From the cell containing the given text, extract its center point as (X, Y) coordinate. 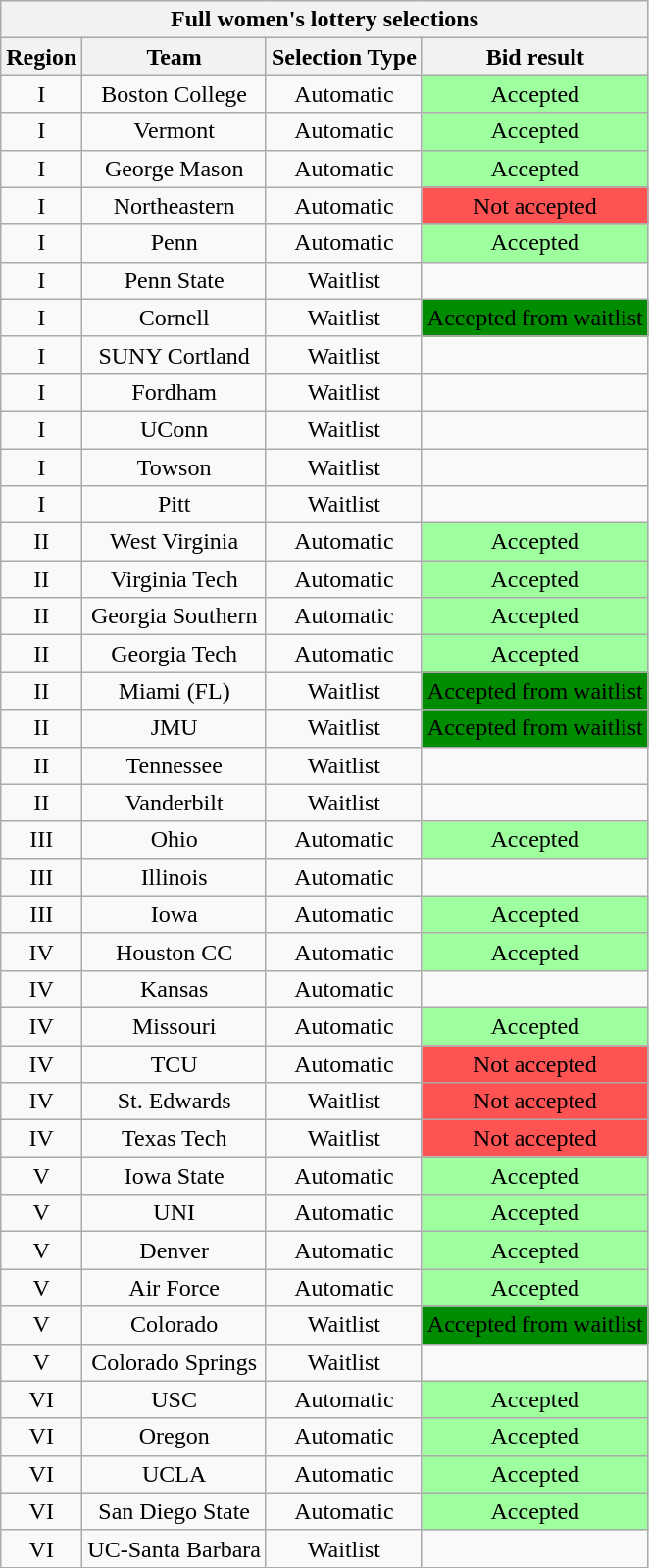
Colorado (175, 1325)
Vanderbilt (175, 803)
Team (175, 57)
Towson (175, 467)
Georgia Tech (175, 654)
Boston College (175, 94)
Penn (175, 243)
UNI (175, 1213)
TCU (175, 1063)
Penn State (175, 280)
San Diego State (175, 1511)
Bid result (535, 57)
Selection Type (343, 57)
Iowa State (175, 1176)
Colorado Springs (175, 1362)
Northeastern (175, 206)
St. Edwards (175, 1102)
George Mason (175, 169)
JMU (175, 728)
Denver (175, 1250)
Iowa (175, 914)
UCLA (175, 1474)
Missouri (175, 1026)
Kansas (175, 989)
Pitt (175, 505)
West Virginia (175, 542)
Cornell (175, 318)
Miami (FL) (175, 691)
UConn (175, 429)
Tennessee (175, 765)
Air Force (175, 1288)
Texas Tech (175, 1139)
Ohio (175, 840)
USC (175, 1399)
Vermont (175, 131)
Virginia Tech (175, 579)
Houston CC (175, 952)
SUNY Cortland (175, 355)
UC-Santa Barbara (175, 1548)
Full women's lottery selections (325, 20)
Illinois (175, 877)
Region (41, 57)
Oregon (175, 1437)
Fordham (175, 392)
Georgia Southern (175, 616)
